For the text-containing cell, return its midpoint in [x, y] coordinate format. 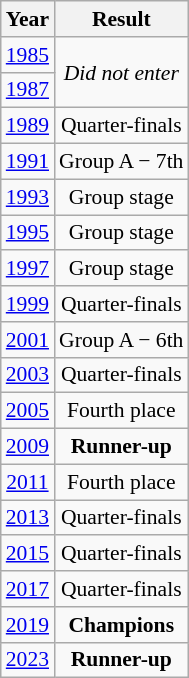
2017 [28, 589]
1985 [28, 55]
2013 [28, 518]
2003 [28, 375]
2001 [28, 340]
1997 [28, 269]
Year [28, 19]
1993 [28, 197]
Result [121, 19]
2019 [28, 625]
Champions [121, 625]
1991 [28, 162]
2011 [28, 482]
1987 [28, 90]
2023 [28, 660]
Group A − 6th [121, 340]
2015 [28, 554]
1989 [28, 126]
2005 [28, 411]
Did not enter [121, 72]
1995 [28, 233]
1999 [28, 304]
2009 [28, 447]
Group A − 7th [121, 162]
